Scan for the cell matching the given text and deliver its (x, y) coordinate at center. 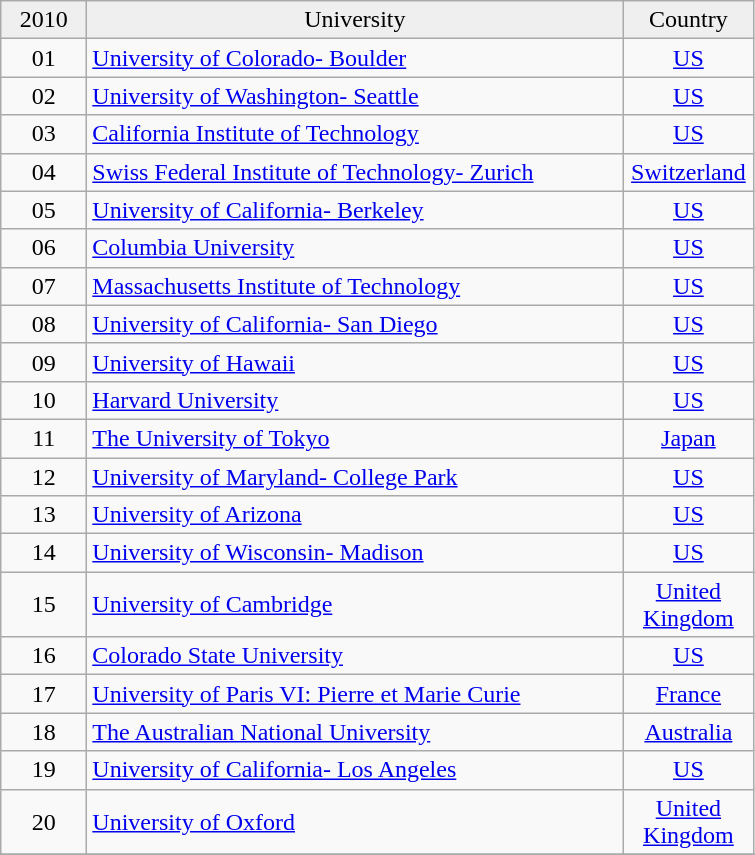
University of California- San Diego (355, 324)
12 (44, 477)
2010 (44, 20)
Japan (688, 438)
University of Oxford (355, 822)
04 (44, 172)
08 (44, 324)
University of Maryland- College Park (355, 477)
11 (44, 438)
University of Washington- Seattle (355, 96)
University of Paris VI: Pierre et Marie Curie (355, 694)
California Institute of Technology (355, 134)
02 (44, 96)
Columbia University (355, 248)
13 (44, 515)
University of Cambridge (355, 604)
University of Arizona (355, 515)
University (355, 20)
14 (44, 553)
Country (688, 20)
16 (44, 656)
The University of Tokyo (355, 438)
15 (44, 604)
France (688, 694)
University of Hawaii (355, 362)
University of California- Berkeley (355, 210)
University of California- Los Angeles (355, 770)
18 (44, 732)
Australia (688, 732)
Harvard University (355, 400)
Switzerland (688, 172)
10 (44, 400)
19 (44, 770)
05 (44, 210)
University of Wisconsin- Madison (355, 553)
07 (44, 286)
The Australian National University (355, 732)
Colorado State University (355, 656)
17 (44, 694)
Swiss Federal Institute of Technology- Zurich (355, 172)
20 (44, 822)
Massachusetts Institute of Technology (355, 286)
University of Colorado- Boulder (355, 58)
09 (44, 362)
06 (44, 248)
01 (44, 58)
03 (44, 134)
